Output the [X, Y] coordinate of the center of the cell containing the given text.  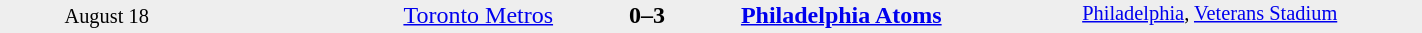
Philadelphia Atoms [910, 15]
0–3 [648, 15]
Philadelphia, Veterans Stadium [1252, 16]
Toronto Metros [384, 15]
August 18 [106, 16]
